For the text-containing cell, return its midpoint in [X, Y] coordinate format. 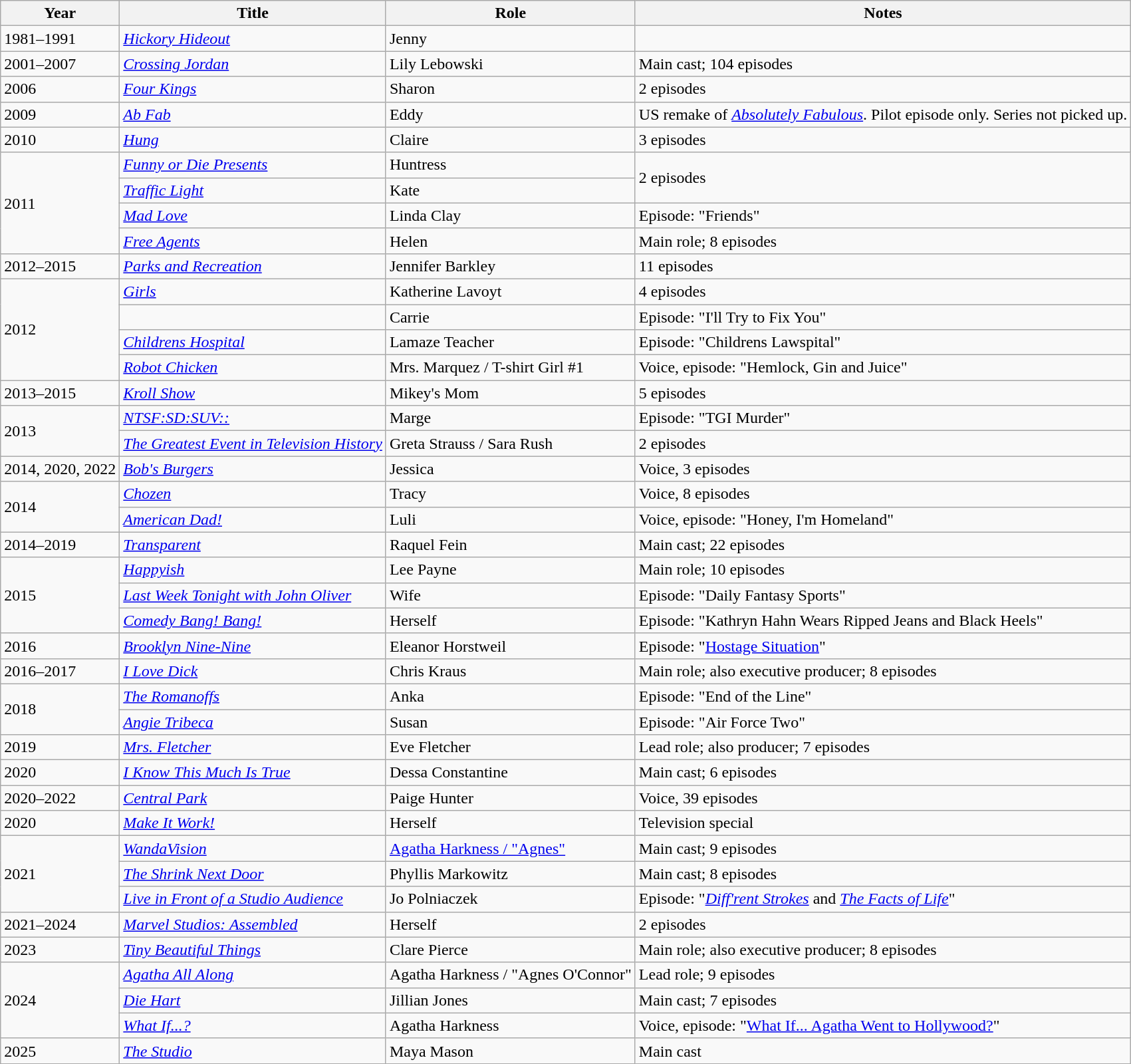
Tiny Beautiful Things [253, 950]
Main cast; 22 episodes [883, 545]
Episode: "TGI Murder" [883, 418]
Role [511, 13]
Lee Payne [511, 570]
Claire [511, 140]
Main cast; 9 episodes [883, 849]
I Love Dick [253, 671]
WandaVision [253, 849]
Main cast; 7 episodes [883, 1000]
Kate [511, 190]
Paige Hunter [511, 798]
Wife [511, 595]
Phyllis Markowitz [511, 874]
Bob's Burgers [253, 469]
Main cast; 8 episodes [883, 874]
2001–2007 [60, 64]
Episode: "End of the Line" [883, 696]
Crossing Jordan [253, 64]
American Dad! [253, 519]
Mrs. Marquez / T-shirt Girl #1 [511, 368]
2012–2015 [60, 266]
Transparent [253, 545]
Last Week Tonight with John Oliver [253, 595]
Eddy [511, 114]
Lead role; 9 episodes [883, 975]
Jo Polniaczek [511, 899]
Marvel Studios: Assembled [253, 924]
2019 [60, 747]
Huntress [511, 165]
The Shrink Next Door [253, 874]
Voice, 39 episodes [883, 798]
Parks and Recreation [253, 266]
Childrens Hospital [253, 342]
11 episodes [883, 266]
Robot Chicken [253, 368]
2021–2024 [60, 924]
The Studio [253, 1051]
The Romanoffs [253, 696]
2013 [60, 431]
Angie Tribeca [253, 722]
Episode: "Childrens Lawspital" [883, 342]
Chris Kraus [511, 671]
Free Agents [253, 241]
Agatha All Along [253, 975]
Episode: "I'll Try to Fix You" [883, 317]
Agatha Harkness / "Agnes O'Connor" [511, 975]
Comedy Bang! Bang! [253, 620]
Main role; 10 episodes [883, 570]
Jessica [511, 469]
1981–1991 [60, 39]
Notes [883, 13]
Lamaze Teacher [511, 342]
Luli [511, 519]
2012 [60, 329]
Susan [511, 722]
2018 [60, 709]
Four Kings [253, 89]
Katherine Lavoyt [511, 291]
Main role; 8 episodes [883, 241]
Mrs. Fletcher [253, 747]
2014, 2020, 2022 [60, 469]
Lily Lebowski [511, 64]
Funny or Die Presents [253, 165]
Carrie [511, 317]
3 episodes [883, 140]
Mikey's Mom [511, 393]
Central Park [253, 798]
Marge [511, 418]
Lead role; also producer; 7 episodes [883, 747]
Mad Love [253, 215]
Main cast; 104 episodes [883, 64]
Make It Work! [253, 823]
2009 [60, 114]
4 episodes [883, 291]
Happyish [253, 570]
2010 [60, 140]
Episode: "Friends" [883, 215]
Ab Fab [253, 114]
Hung [253, 140]
Jenny [511, 39]
Voice, 3 episodes [883, 469]
5 episodes [883, 393]
Live in Front of a Studio Audience [253, 899]
Eve Fletcher [511, 747]
Greta Strauss / Sara Rush [511, 444]
Year [60, 13]
Brooklyn Nine-Nine [253, 646]
Die Hart [253, 1000]
Helen [511, 241]
2020–2022 [60, 798]
2023 [60, 950]
2014–2019 [60, 545]
2011 [60, 203]
NTSF:SD:SUV:: [253, 418]
2013–2015 [60, 393]
Tracy [511, 494]
Traffic Light [253, 190]
Episode: "Kathryn Hahn Wears Ripped Jeans and Black Heels" [883, 620]
I Know This Much Is True [253, 773]
Kroll Show [253, 393]
2015 [60, 595]
2006 [60, 89]
2016–2017 [60, 671]
2014 [60, 507]
Episode: "Air Force Two" [883, 722]
Jennifer Barkley [511, 266]
Hickory Hideout [253, 39]
Agatha Harkness / "Agnes" [511, 849]
Chozen [253, 494]
2024 [60, 1000]
What If...? [253, 1025]
Voice, episode: "What If... Agatha Went to Hollywood?" [883, 1025]
Voice, episode: "Honey, I'm Homeland" [883, 519]
Girls [253, 291]
Voice, episode: "Hemlock, Gin and Juice" [883, 368]
Episode: "Diff'rent Strokes and The Facts of Life" [883, 899]
Raquel Fein [511, 545]
US remake of Absolutely Fabulous. Pilot episode only. Series not picked up. [883, 114]
2021 [60, 874]
Jillian Jones [511, 1000]
Episode: "Hostage Situation" [883, 646]
Linda Clay [511, 215]
Anka [511, 696]
Eleanor Horstweil [511, 646]
2025 [60, 1051]
Main cast [883, 1051]
The Greatest Event in Television History [253, 444]
Agatha Harkness [511, 1025]
Television special [883, 823]
Clare Pierce [511, 950]
Maya Mason [511, 1051]
Sharon [511, 89]
Voice, 8 episodes [883, 494]
Dessa Constantine [511, 773]
2016 [60, 646]
Episode: "Daily Fantasy Sports" [883, 595]
Main cast; 6 episodes [883, 773]
Title [253, 13]
